Output the [x, y] coordinate of the center of the cell containing the given text.  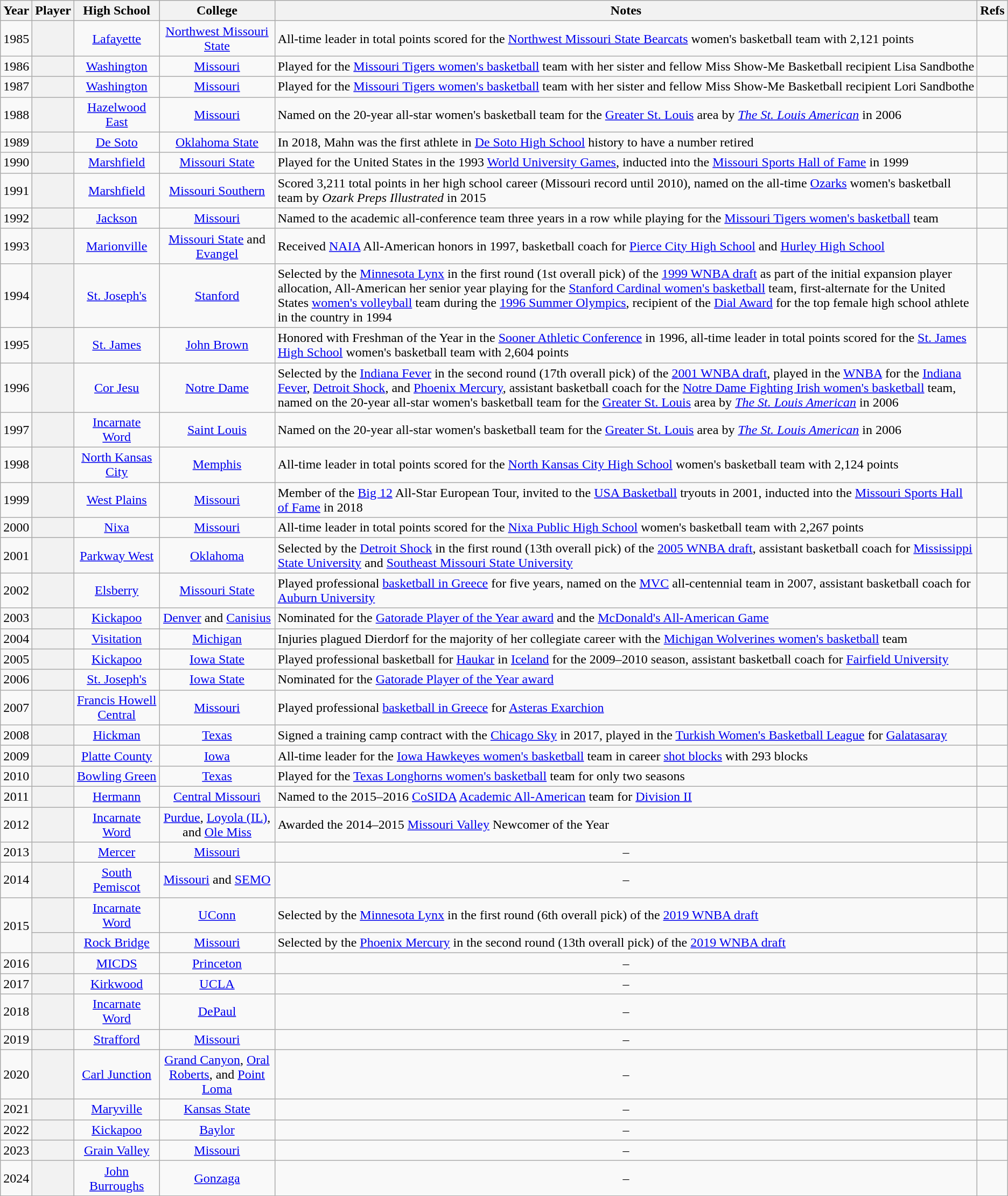
Mercer [117, 852]
2002 [16, 590]
John Brown [217, 345]
Cor Jesu [117, 388]
Year [16, 11]
DePaul [217, 1011]
UCLA [217, 984]
1985 [16, 39]
Hazelwood East [117, 114]
2023 [16, 1150]
Played professional basketball for Haukar in Iceland for the 2009–2010 season, assistant basketball coach for Fairfield University [626, 659]
Bowling Green [117, 776]
Refs [992, 11]
2011 [16, 796]
Player [53, 11]
1989 [16, 142]
Stanford [217, 295]
1988 [16, 114]
2006 [16, 680]
2024 [16, 1178]
Played for the Texas Longhorns women's basketball team for only two seasons [626, 776]
Kansas State [217, 1109]
2008 [16, 735]
Selected by the Minnesota Lynx in the first round (6th overall pick) of the 2019 WNBA draft [626, 915]
St. James [117, 345]
Nominated for the Gatorade Player of the Year award and the McDonald's All-American Game [626, 618]
1986 [16, 66]
2018 [16, 1011]
2014 [16, 880]
Signed a training camp contract with the Chicago Sky in 2017, played in the Turkish Women's Basketball League for Galatasaray [626, 735]
Iowa [217, 756]
2021 [16, 1109]
Central Missouri [217, 796]
Oklahoma State [217, 142]
1993 [16, 246]
Northwest Missouri State [217, 39]
Kirkwood [117, 984]
All-time leader for the Iowa Hawkeyes women's basketball team in career shot blocks with 293 blocks [626, 756]
Platte County [117, 756]
2004 [16, 639]
In 2018, Mahn was the first athlete in De Soto High School history to have a number retired [626, 142]
2015 [16, 925]
Received NAIA All-American honors in 1997, basketball coach for Pierce City High School and Hurley High School [626, 246]
Played professional basketball in Greece for Asteras Exarchion [626, 708]
West Plains [117, 500]
Missouri Southern [217, 191]
1987 [16, 87]
2003 [16, 618]
2007 [16, 708]
2012 [16, 824]
De Soto [117, 142]
2016 [16, 963]
Hickman [117, 735]
UConn [217, 915]
South Pemiscot [117, 880]
Denver and Canisius [217, 618]
2017 [16, 984]
Missouri and SEMO [217, 880]
Played for the United States in the 1993 World University Games, inducted into the Missouri Sports Hall of Fame in 1999 [626, 163]
Hermann [117, 796]
Played for the Missouri Tigers women's basketball team with her sister and fellow Miss Show-Me Basketball recipient Lori Sandbothe [626, 87]
Missouri State and Evangel [217, 246]
Notes [626, 11]
Grain Valley [117, 1150]
1992 [16, 218]
2022 [16, 1130]
Purdue, Loyola (IL), and Ole Miss [217, 824]
2013 [16, 852]
Baylor [217, 1130]
Strafford [117, 1039]
All-time leader in total points scored for the Nixa Public High School women's basketball team with 2,267 points [626, 528]
High School [117, 11]
1997 [16, 430]
1996 [16, 388]
Parkway West [117, 556]
Gonzaga [217, 1178]
Played for the Missouri Tigers women's basketball team with her sister and fellow Miss Show-Me Basketball recipient Lisa Sandbothe [626, 66]
1995 [16, 345]
Carl Junction [117, 1074]
MICDS [117, 963]
Maryville [117, 1109]
Awarded the 2014–2015 Missouri Valley Newcomer of the Year [626, 824]
Grand Canyon, Oral Roberts, and Point Loma [217, 1074]
Named to the 2015–2016 CoSIDA Academic All-American team for Division II [626, 796]
Nominated for the Gatorade Player of the Year award [626, 680]
2000 [16, 528]
2019 [16, 1039]
2010 [16, 776]
Injuries plagued Dierdorf for the majority of her collegiate career with the Michigan Wolverines women's basketball team [626, 639]
Lafayette [117, 39]
1991 [16, 191]
College [217, 11]
All-time leader in total points scored for the North Kansas City High School women's basketball team with 2,124 points [626, 465]
Nixa [117, 528]
North Kansas City [117, 465]
Notre Dame [217, 388]
2005 [16, 659]
John Burroughs [117, 1178]
Princeton [217, 963]
All-time leader in total points scored for the Northwest Missouri State Bearcats women's basketball team with 2,121 points [626, 39]
Member of the Big 12 All-Star European Tour, invited to the USA Basketball tryouts in 2001, inducted into the Missouri Sports Hall of Fame in 2018 [626, 500]
2020 [16, 1074]
Elsberry [117, 590]
Francis Howell Central [117, 708]
Saint Louis [217, 430]
1999 [16, 500]
1998 [16, 465]
Jackson [117, 218]
Rock Bridge [117, 943]
Visitation [117, 639]
Michigan [217, 639]
1990 [16, 163]
2009 [16, 756]
Memphis [217, 465]
Named to the academic all-conference team three years in a row while playing for the Missouri Tigers women's basketball team [626, 218]
2001 [16, 556]
Selected by the Phoenix Mercury in the second round (13th overall pick) of the 2019 WNBA draft [626, 943]
1994 [16, 295]
Marionville [117, 246]
Oklahoma [217, 556]
